Identify which cell holds the provided text, then report its [X, Y] central coordinate. 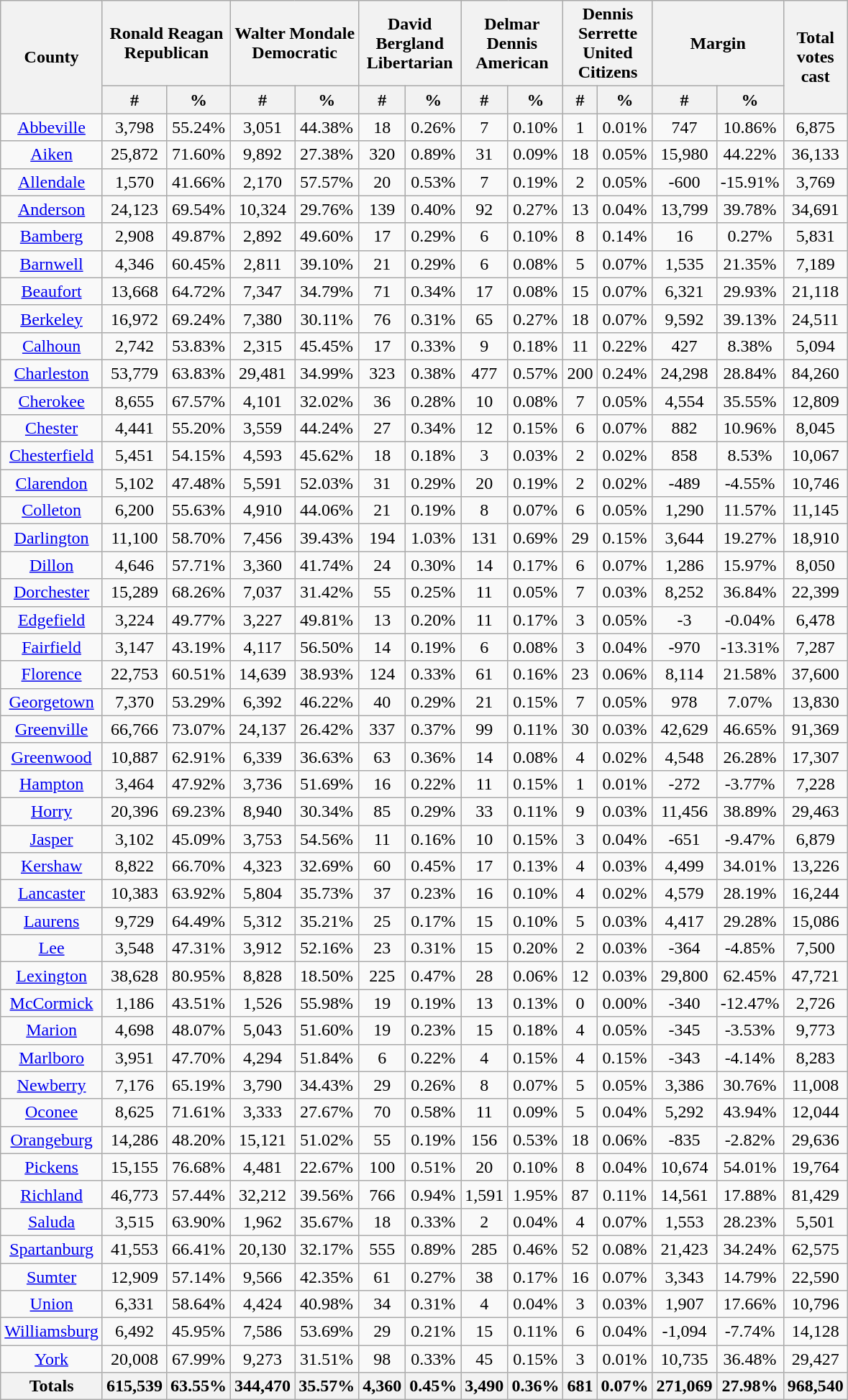
156 [485, 1140]
9,273 [263, 1359]
13,668 [134, 291]
Saluda [52, 1222]
28.23% [749, 1222]
100 [383, 1167]
12,044 [816, 1112]
36 [383, 401]
Total votes cast [816, 58]
4,441 [134, 429]
34.24% [749, 1249]
7,176 [134, 1085]
45 [485, 1359]
19,764 [816, 1167]
39.10% [327, 264]
3,333 [263, 1112]
8,050 [816, 565]
29,481 [263, 373]
27.67% [327, 1112]
35.73% [327, 894]
0.69% [535, 538]
0.24% [624, 373]
-489 [685, 483]
Lexington [52, 976]
8,822 [134, 866]
Williamsburg [52, 1332]
70 [383, 1112]
76.68% [199, 1167]
30.34% [327, 811]
21.35% [749, 264]
53.83% [199, 346]
32.69% [327, 866]
51.02% [327, 1140]
57.44% [199, 1194]
Florence [52, 674]
Margin [718, 43]
Ronald ReaganRepublican [166, 43]
91,369 [816, 729]
5,094 [816, 346]
54.01% [749, 1167]
615,539 [134, 1386]
27.38% [327, 155]
Allendale [52, 182]
40.98% [327, 1304]
Spartanburg [52, 1249]
48.07% [199, 1030]
7,037 [263, 593]
3,790 [263, 1085]
85 [383, 811]
Dennis SerretteUnited Citizens [608, 43]
17.88% [749, 1194]
Lee [52, 948]
42,629 [685, 729]
-13.31% [749, 647]
6,339 [263, 756]
6,478 [816, 620]
-835 [685, 1140]
35.57% [327, 1386]
27 [383, 429]
43.19% [199, 647]
65 [485, 319]
4,593 [263, 456]
45.45% [327, 346]
7,370 [134, 702]
34.01% [749, 866]
Dillon [52, 565]
139 [383, 209]
34 [383, 1304]
4,548 [685, 756]
62,575 [816, 1249]
45.62% [327, 456]
55.20% [199, 429]
Anderson [52, 209]
0.37% [433, 729]
8.38% [749, 346]
52 [580, 1249]
3,951 [134, 1058]
33 [485, 811]
3,798 [134, 127]
8,045 [816, 429]
5,043 [263, 1030]
-0.04% [749, 620]
69.54% [199, 209]
Greenville [52, 729]
0.94% [433, 1194]
24 [383, 565]
28 [485, 976]
84,260 [816, 373]
9,892 [263, 155]
5,804 [263, 894]
3,753 [263, 839]
6,492 [134, 1332]
36.63% [327, 756]
39.78% [749, 209]
29,427 [816, 1359]
7,287 [816, 647]
21.58% [749, 674]
9,592 [685, 319]
56.50% [327, 647]
Bamberg [52, 237]
Orangeburg [52, 1140]
1,591 [485, 1194]
Beaufort [52, 291]
63 [383, 756]
51.60% [327, 1030]
41,553 [134, 1249]
28.19% [749, 894]
0.57% [535, 373]
8,655 [134, 401]
4,117 [263, 647]
13,799 [685, 209]
54.56% [327, 839]
1.95% [535, 1194]
5,831 [816, 237]
Edgefield [52, 620]
-345 [685, 1030]
555 [383, 1249]
15.97% [749, 565]
10,796 [816, 1304]
43.51% [199, 1003]
3,102 [134, 839]
-15.91% [749, 182]
44.24% [327, 429]
Union [52, 1304]
4,481 [263, 1167]
-651 [685, 839]
4,360 [383, 1386]
30.76% [749, 1085]
51.84% [327, 1058]
0 [580, 1003]
2,811 [263, 264]
14,639 [263, 674]
Hampton [52, 784]
10.96% [749, 429]
Chesterfield [52, 456]
15,086 [816, 921]
49.77% [199, 620]
63.92% [199, 894]
66.41% [199, 1249]
-4.14% [749, 1058]
57.71% [199, 565]
0.25% [433, 593]
3,912 [263, 948]
7,228 [816, 784]
County [52, 58]
34.43% [327, 1085]
26.28% [749, 756]
48.20% [199, 1140]
8,625 [134, 1112]
34,691 [816, 209]
47.92% [199, 784]
3,360 [263, 565]
-4.55% [749, 483]
3,515 [134, 1222]
63.55% [199, 1386]
49.87% [199, 237]
-970 [685, 647]
22,590 [816, 1276]
3,147 [134, 647]
Georgetown [52, 702]
-3.77% [749, 784]
10,674 [685, 1167]
3,051 [263, 127]
45.09% [199, 839]
Berkeley [52, 319]
-3.53% [749, 1030]
57.57% [327, 182]
3,559 [263, 429]
6,200 [134, 511]
320 [383, 155]
4,294 [263, 1058]
41.66% [199, 182]
Laurens [52, 921]
747 [685, 127]
35.55% [749, 401]
34.79% [327, 291]
0.21% [433, 1332]
Richland [52, 1194]
18,910 [816, 538]
45.95% [199, 1332]
10,887 [134, 756]
40 [383, 702]
3,227 [263, 620]
14.79% [749, 1276]
36,133 [816, 155]
29.76% [327, 209]
Greenwood [52, 756]
47,721 [816, 976]
53.29% [199, 702]
5,501 [816, 1222]
Aiken [52, 155]
42.35% [327, 1276]
York [52, 1359]
882 [685, 429]
Chester [52, 429]
68.26% [199, 593]
6,331 [134, 1304]
6,392 [263, 702]
-7.74% [749, 1332]
10,383 [134, 894]
4,499 [685, 866]
Sumter [52, 1276]
55.24% [199, 127]
3,224 [134, 620]
1,962 [263, 1222]
10,067 [816, 456]
24,298 [685, 373]
52.16% [327, 948]
71.60% [199, 155]
26.42% [327, 729]
Delmar DennisAmerican [512, 43]
8,940 [263, 811]
60.45% [199, 264]
Totals [52, 1386]
-2.82% [749, 1140]
21,118 [816, 291]
477 [485, 373]
-3 [685, 620]
4,346 [134, 264]
3,548 [134, 948]
15,980 [685, 155]
9,729 [134, 921]
5,591 [263, 483]
71.61% [199, 1112]
3,464 [134, 784]
46,773 [134, 1194]
46.22% [327, 702]
38.93% [327, 674]
16,244 [816, 894]
73.07% [199, 729]
29,463 [816, 811]
Marlboro [52, 1058]
15,155 [134, 1167]
0.51% [433, 1167]
11.57% [749, 511]
10.86% [749, 127]
200 [580, 373]
-272 [685, 784]
11,456 [685, 811]
36.48% [749, 1359]
35.21% [327, 921]
10,746 [816, 483]
Calhoun [52, 346]
0.46% [535, 1249]
12,809 [816, 401]
3,736 [263, 784]
65.19% [199, 1085]
Barnwell [52, 264]
29,636 [816, 1140]
60.51% [199, 674]
43.94% [749, 1112]
44.06% [327, 511]
32.02% [327, 401]
49.81% [327, 620]
6,875 [816, 127]
24,123 [134, 209]
3,644 [685, 538]
McCormick [52, 1003]
124 [383, 674]
19.27% [749, 538]
1,907 [685, 1304]
53.69% [327, 1332]
Newberry [52, 1085]
5,312 [263, 921]
Horry [52, 811]
63.83% [199, 373]
62.91% [199, 756]
Kershaw [52, 866]
194 [383, 538]
99 [485, 729]
3,490 [485, 1386]
1,286 [685, 565]
10,324 [263, 209]
858 [685, 456]
15,121 [263, 1140]
0.30% [433, 565]
10,735 [685, 1359]
24,511 [816, 319]
131 [485, 538]
71 [383, 291]
55.63% [199, 511]
41.74% [327, 565]
225 [383, 976]
Fairfield [52, 647]
51.69% [327, 784]
58.64% [199, 1304]
14,128 [816, 1332]
Cherokee [52, 401]
1,186 [134, 1003]
8,252 [685, 593]
Marion [52, 1030]
64.72% [199, 291]
63.90% [199, 1222]
0.14% [624, 237]
1,570 [134, 182]
27.98% [749, 1386]
87 [580, 1194]
978 [685, 702]
38,628 [134, 976]
271,069 [685, 1386]
Lancaster [52, 894]
54.15% [199, 456]
4,646 [134, 565]
7,189 [816, 264]
58.70% [199, 538]
0.28% [433, 401]
29.28% [749, 921]
4,910 [263, 511]
-9.47% [749, 839]
1,290 [685, 511]
69.24% [199, 319]
11,008 [816, 1085]
20,396 [134, 811]
8,828 [263, 976]
0.47% [433, 976]
44.22% [749, 155]
968,540 [816, 1386]
5,451 [134, 456]
David BerglandLibertarian [410, 43]
52.03% [327, 483]
3,769 [816, 182]
69.23% [199, 811]
16,972 [134, 319]
11,145 [816, 511]
Colleton [52, 511]
2,908 [134, 237]
8,114 [685, 674]
Abbeville [52, 127]
-340 [685, 1003]
31.51% [327, 1359]
32,212 [263, 1194]
62.45% [749, 976]
30.11% [327, 319]
47.48% [199, 483]
2,726 [816, 1003]
53,779 [134, 373]
14,561 [685, 1194]
8.53% [749, 456]
12,909 [134, 1276]
Oconee [52, 1112]
3,343 [685, 1276]
38.89% [749, 811]
7,500 [816, 948]
0.40% [433, 209]
39.43% [327, 538]
64.49% [199, 921]
427 [685, 346]
60 [383, 866]
37 [383, 894]
1,553 [685, 1222]
76 [383, 319]
1,535 [685, 264]
7,586 [263, 1332]
22.67% [327, 1167]
Walter MondaleDemocratic [295, 43]
2,892 [263, 237]
22,399 [816, 593]
20,008 [134, 1359]
17.66% [749, 1304]
5,292 [685, 1112]
766 [383, 1194]
29,800 [685, 976]
Dorchester [52, 593]
Darlington [52, 538]
1,526 [263, 1003]
4,698 [134, 1030]
20,130 [263, 1249]
81,429 [816, 1194]
11,100 [134, 538]
92 [485, 209]
67.57% [199, 401]
344,470 [263, 1386]
35.67% [327, 1222]
25 [383, 921]
4,101 [263, 401]
9,773 [816, 1030]
5,102 [134, 483]
32.17% [327, 1249]
14,286 [134, 1140]
24,137 [263, 729]
1.03% [433, 538]
4,323 [263, 866]
681 [580, 1386]
31.42% [327, 593]
34.99% [327, 373]
67.99% [199, 1359]
22,753 [134, 674]
4,554 [685, 401]
6,879 [816, 839]
47.31% [199, 948]
4,417 [685, 921]
4,424 [263, 1304]
98 [383, 1359]
-364 [685, 948]
28.84% [749, 373]
7,456 [263, 538]
2,742 [134, 346]
Pickens [52, 1167]
37,600 [816, 674]
25,872 [134, 155]
21,423 [685, 1249]
30 [580, 729]
323 [383, 373]
285 [485, 1249]
-1,094 [685, 1332]
47.70% [199, 1058]
39.13% [749, 319]
17,307 [816, 756]
0.00% [624, 1003]
2,315 [263, 346]
57.14% [199, 1276]
2,170 [263, 182]
49.60% [327, 237]
46.65% [749, 729]
-12.47% [749, 1003]
Jasper [52, 839]
36.84% [749, 593]
18.50% [327, 976]
Charleston [52, 373]
55.98% [327, 1003]
-4.85% [749, 948]
9,566 [263, 1276]
337 [383, 729]
-343 [685, 1058]
3,386 [685, 1085]
Clarendon [52, 483]
29.93% [749, 291]
38 [485, 1276]
39.56% [327, 1194]
0.58% [433, 1112]
7,380 [263, 319]
7.07% [749, 702]
44.38% [327, 127]
13,226 [816, 866]
7,347 [263, 291]
0.38% [433, 373]
13,830 [816, 702]
4,579 [685, 894]
66.70% [199, 866]
-600 [685, 182]
8,283 [816, 1058]
66,766 [134, 729]
6,321 [685, 291]
80.95% [199, 976]
15,289 [134, 593]
